Search for the cell housing the specified text and yield its [X, Y] center coordinate. 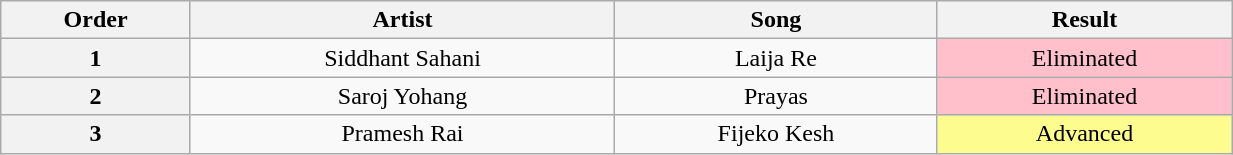
Order [96, 20]
Fijeko Kesh [776, 134]
Prayas [776, 96]
Saroj Yohang [402, 96]
Advanced [1084, 134]
2 [96, 96]
Result [1084, 20]
1 [96, 58]
Pramesh Rai [402, 134]
Artist [402, 20]
3 [96, 134]
Song [776, 20]
Siddhant Sahani [402, 58]
Laija Re [776, 58]
